Detect which cell encompasses the target text, then output its (x, y) center coordinate. 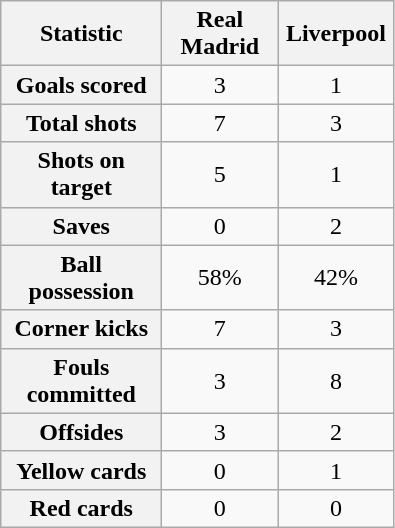
Offsides (82, 432)
Goals scored (82, 85)
Red cards (82, 508)
58% (220, 278)
5 (220, 174)
42% (336, 278)
Statistic (82, 34)
Shots on target (82, 174)
Fouls committed (82, 380)
Ball possession (82, 278)
Yellow cards (82, 470)
8 (336, 380)
Corner kicks (82, 329)
Saves (82, 226)
Liverpool (336, 34)
Total shots (82, 123)
Real Madrid (220, 34)
